Pinpoint the cell where the given text exists, returning its (x, y) midpoint coordinate. 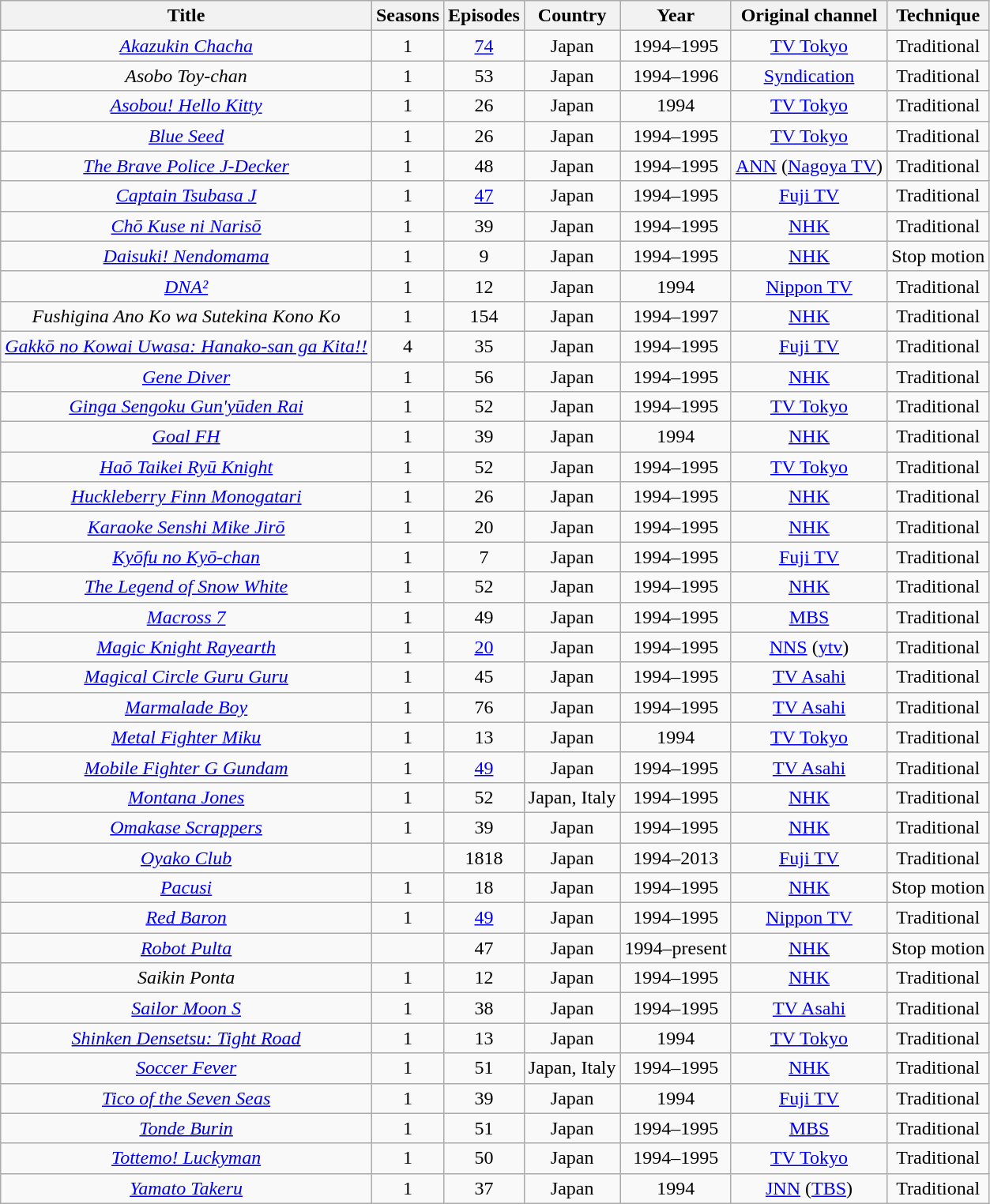
The Legend of Snow White (186, 587)
18 (484, 888)
Asobou! Hello Kitty (186, 106)
Magic Knight Rayearth (186, 647)
Sailor Moon S (186, 1008)
Tico of the Seven Seas (186, 1098)
74 (484, 46)
1994–present (676, 948)
Akazukin Chacha (186, 46)
1818 (484, 857)
1994–1996 (676, 76)
154 (484, 316)
Year (676, 16)
Gene Diver (186, 377)
45 (484, 677)
Gakkō no Kowai Uwasa: Hanako-san ga Kita!! (186, 346)
Omakase Scrappers (186, 827)
7 (484, 557)
Tonde Burin (186, 1128)
Haō Taikei Ryū Knight (186, 467)
76 (484, 707)
Macross 7 (186, 617)
Original channel (809, 16)
50 (484, 1158)
Title (186, 16)
Fushigina Ano Ko wa Sutekina Kono Ko (186, 316)
Karaoke Senshi Mike Jirō (186, 527)
Daisuki! Nendomama (186, 256)
Ginga Sengoku Gun'yūden Rai (186, 407)
Seasons (408, 16)
Syndication (809, 76)
Magical Circle Guru Guru (186, 677)
Blue Seed (186, 136)
Shinken Densetsu: Tight Road (186, 1038)
53 (484, 76)
9 (484, 256)
Montana Jones (186, 797)
Chō Kuse ni Narisō (186, 226)
Oyako Club (186, 857)
Saikin Ponta (186, 978)
56 (484, 377)
35 (484, 346)
Goal FH (186, 437)
Episodes (484, 16)
Soccer Fever (186, 1068)
Pacusi (186, 888)
4 (408, 346)
Asobo Toy-chan (186, 76)
Marmalade Boy (186, 707)
Tottemo! Luckyman (186, 1158)
Metal Fighter Miku (186, 737)
1994–1997 (676, 316)
NNS (ytv) (809, 647)
37 (484, 1188)
Yamato Takeru (186, 1188)
DNA² (186, 286)
Mobile Fighter G Gundam (186, 767)
Captain Tsubasa J (186, 196)
1994–2013 (676, 857)
48 (484, 166)
Red Baron (186, 918)
Huckleberry Finn Monogatari (186, 497)
JNN (TBS) (809, 1188)
Kyōfu no Kyō-chan (186, 557)
The Brave Police J-Decker (186, 166)
Robot Pulta (186, 948)
Country (572, 16)
Technique (939, 16)
ANN (Nagoya TV) (809, 166)
38 (484, 1008)
